Provide the [X, Y] coordinate of the cell's center where the given text is located.  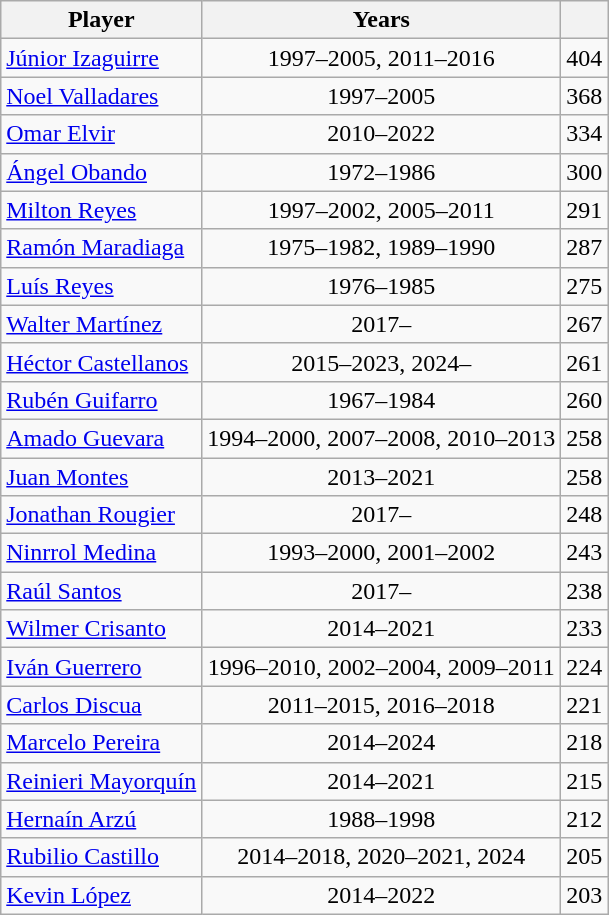
1967–1984 [382, 400]
404 [584, 58]
Wilmer Crisanto [102, 629]
Hernaín Arzú [102, 819]
Reinieri Mayorquín [102, 781]
215 [584, 781]
287 [584, 248]
1997–2005, 2011–2016 [382, 58]
Rubén Guifarro [102, 400]
275 [584, 286]
Milton Reyes [102, 210]
Iván Guerrero [102, 667]
Luís Reyes [102, 286]
203 [584, 895]
291 [584, 210]
Noel Valladares [102, 96]
218 [584, 743]
334 [584, 134]
212 [584, 819]
Amado Guevara [102, 438]
Marcelo Pereira [102, 743]
1997–2002, 2005–2011 [382, 210]
Jonathan Rougier [102, 515]
Ramón Maradiaga [102, 248]
267 [584, 324]
205 [584, 857]
368 [584, 96]
1988–1998 [382, 819]
1993–2000, 2001–2002 [382, 553]
Years [382, 20]
Raúl Santos [102, 591]
Carlos Discua [102, 705]
300 [584, 172]
243 [584, 553]
Héctor Castellanos [102, 362]
Ninrrol Medina [102, 553]
2014–2018, 2020–2021, 2024 [382, 857]
1994–2000, 2007–2008, 2010–2013 [382, 438]
2010–2022 [382, 134]
1976–1985 [382, 286]
Walter Martínez [102, 324]
233 [584, 629]
2013–2021 [382, 477]
221 [584, 705]
2014–2022 [382, 895]
260 [584, 400]
2011–2015, 2016–2018 [382, 705]
1972–1986 [382, 172]
2015–2023, 2024– [382, 362]
Rubilio Castillo [102, 857]
Kevin López [102, 895]
Juan Montes [102, 477]
224 [584, 667]
261 [584, 362]
1975–1982, 1989–1990 [382, 248]
Júnior Izaguirre [102, 58]
238 [584, 591]
Omar Elvir [102, 134]
Player [102, 20]
1996–2010, 2002–2004, 2009–2011 [382, 667]
2014–2024 [382, 743]
1997–2005 [382, 96]
Ángel Obando [102, 172]
248 [584, 515]
